Identify which cell holds the provided text, then report its (x, y) central coordinate. 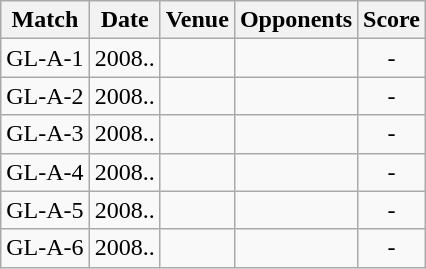
Match (45, 20)
Venue (197, 20)
GL-A-5 (45, 210)
GL-A-4 (45, 172)
GL-A-6 (45, 248)
Date (124, 20)
GL-A-3 (45, 134)
Score (392, 20)
Opponents (296, 20)
GL-A-1 (45, 58)
GL-A-2 (45, 96)
